Return [x, y] of the center of cell containing provided text 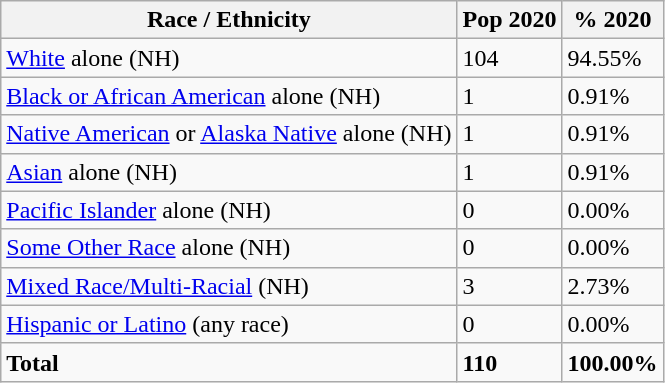
Pop 2020 [510, 20]
Mixed Race/Multi-Racial (NH) [229, 286]
Total [229, 362]
104 [510, 58]
Some Other Race alone (NH) [229, 248]
Race / Ethnicity [229, 20]
110 [510, 362]
Black or African American alone (NH) [229, 96]
Pacific Islander alone (NH) [229, 210]
100.00% [612, 362]
Native American or Alaska Native alone (NH) [229, 134]
Hispanic or Latino (any race) [229, 324]
% 2020 [612, 20]
White alone (NH) [229, 58]
94.55% [612, 58]
2.73% [612, 286]
3 [510, 286]
Asian alone (NH) [229, 172]
